Return the (X, Y) coordinate for the center point of the cell that contains the specified text.  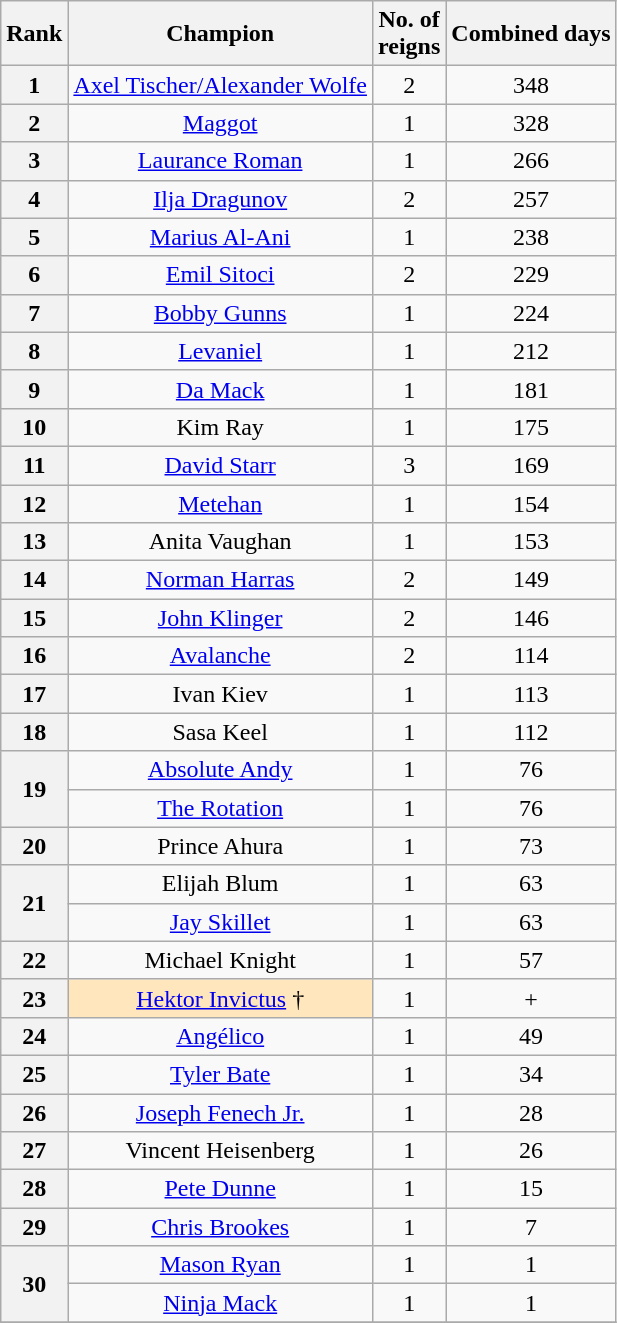
Pete Dunne (220, 1189)
Kim Ray (220, 427)
17 (34, 694)
The Rotation (220, 808)
229 (531, 275)
Sasa Keel (220, 732)
Vincent Heisenberg (220, 1151)
224 (531, 313)
Metehan (220, 503)
Avalanche (220, 656)
112 (531, 732)
11 (34, 465)
David Starr (220, 465)
49 (531, 1036)
348 (531, 85)
Hektor Invictus † (220, 998)
Ninja Mack (220, 1303)
Norman Harras (220, 580)
Bobby Gunns (220, 313)
10 (34, 427)
No. ofreigns (408, 34)
5 (34, 237)
Jay Skillet (220, 922)
12 (34, 503)
266 (531, 161)
154 (531, 503)
21 (34, 903)
Axel Tischer/Alexander Wolfe (220, 85)
Maggot (220, 123)
4 (34, 199)
John Klinger (220, 618)
29 (34, 1227)
181 (531, 389)
18 (34, 732)
13 (34, 542)
153 (531, 542)
Marius Al-Ani (220, 237)
24 (34, 1036)
34 (531, 1074)
Champion (220, 34)
Joseph Fenech Jr. (220, 1113)
Laurance Roman (220, 161)
19 (34, 789)
Ivan Kiev (220, 694)
Tyler Bate (220, 1074)
+ (531, 998)
Rank (34, 34)
Levaniel (220, 351)
8 (34, 351)
Michael Knight (220, 960)
Emil Sitoci (220, 275)
14 (34, 580)
Ilja Dragunov (220, 199)
175 (531, 427)
Prince Ahura (220, 846)
73 (531, 846)
16 (34, 656)
257 (531, 199)
146 (531, 618)
114 (531, 656)
Absolute Andy (220, 770)
23 (34, 998)
30 (34, 1284)
212 (531, 351)
9 (34, 389)
149 (531, 580)
Mason Ryan (220, 1265)
Da Mack (220, 389)
6 (34, 275)
Angélico (220, 1036)
22 (34, 960)
Chris Brookes (220, 1227)
169 (531, 465)
27 (34, 1151)
Elijah Blum (220, 884)
Anita Vaughan (220, 542)
57 (531, 960)
113 (531, 694)
Combined days (531, 34)
238 (531, 237)
25 (34, 1074)
328 (531, 123)
20 (34, 846)
